Locate the cell with the specified text and output its (X, Y) center coordinate. 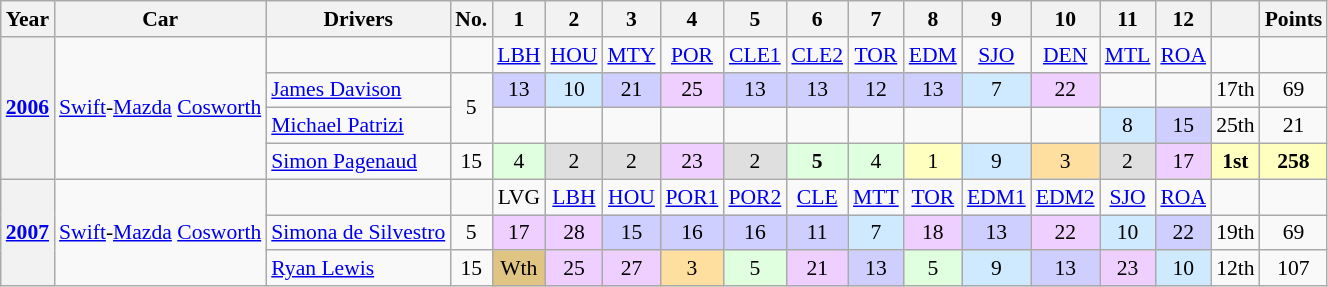
MTL (1128, 55)
28 (574, 233)
17th (1236, 90)
12th (1236, 269)
107 (1294, 269)
258 (1294, 162)
MTT (876, 197)
CLE1 (754, 55)
James Davison (358, 90)
Simon Pagenaud (358, 162)
POR2 (754, 197)
MTY (631, 55)
EDM (933, 55)
No. (471, 19)
POR1 (692, 197)
LVG (518, 197)
27 (631, 269)
CLE (817, 197)
2007 (28, 232)
Drivers (358, 19)
Points (1294, 19)
18 (933, 233)
6 (817, 19)
Wth (518, 269)
DEN (1066, 55)
Ryan Lewis (358, 269)
Year (28, 19)
19th (1236, 233)
25th (1236, 126)
POR (692, 55)
2006 (28, 108)
EDM2 (1066, 197)
Car (160, 19)
Simona de Silvestro (358, 233)
CLE2 (817, 55)
Michael Patrizi (358, 126)
1st (1236, 162)
EDM1 (996, 197)
